Output the [X, Y] coordinate of the center of the cell containing the given text.  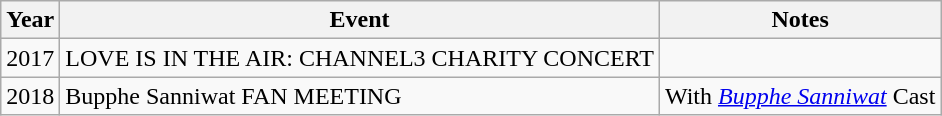
Notes [800, 20]
Bupphe Sanniwat FAN MEETING [360, 96]
2017 [30, 58]
2018 [30, 96]
Year [30, 20]
LOVE IS IN THE AIR: CHANNEL3 CHARITY CONCERT [360, 58]
With Bupphe Sanniwat Cast [800, 96]
Event [360, 20]
